Find where the given text appears and provide that cell's center as (X, Y) coordinate. 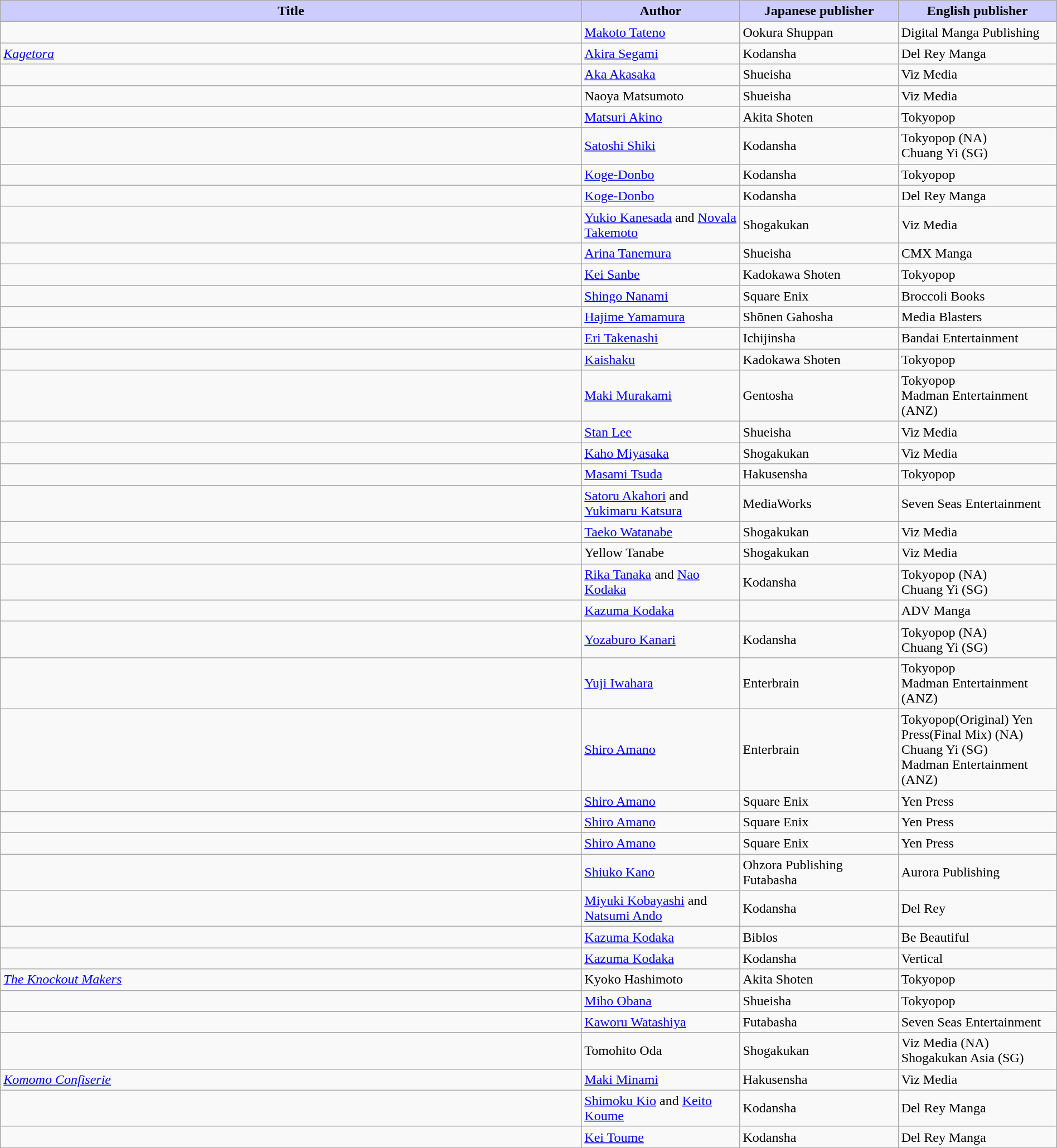
Viz Media (NA)Shogakukan Asia (SG) (977, 1050)
Be Beautiful (977, 937)
Yellow Tanabe (661, 553)
Kyoko Hashimoto (661, 980)
Broccoli Books (977, 296)
Masami Tsuda (661, 474)
Kaworu Watashiya (661, 1022)
Biblos (819, 937)
Satoru Akahori and Yukimaru Katsura (661, 503)
Ichijinsha (819, 338)
Media Blasters (977, 317)
Stan Lee (661, 432)
Taeko Watanabe (661, 532)
Makoto Tateno (661, 32)
MediaWorks (819, 503)
Vertical (977, 958)
Miyuki Kobayashi and Natsumi Ando (661, 909)
Maki Minami (661, 1079)
Yukio Kanesada and Novala Takemoto (661, 224)
CMX Manga (977, 253)
Tokyopop (NA)Chuang Yi (SG) (977, 146)
Naoya Matsumoto (661, 96)
Komomo Confiserie (291, 1079)
Yuji Iwahara (661, 683)
Tomohito Oda (661, 1050)
Rika Tanaka and Nao Kodaka (661, 582)
Digital Manga Publishing (977, 32)
Miho Obana (661, 1001)
Kagetora (291, 54)
Akira Segami (661, 54)
Futabasha (819, 1022)
Author (661, 11)
Bandai Entertainment (977, 338)
Shimoku Kio and Keito Koume (661, 1108)
The Knockout Makers (291, 980)
Matsuri Akino (661, 117)
Kaishaku (661, 360)
Shiuko Kano (661, 872)
Kei Sanbe (661, 274)
Yozaburo Kanari (661, 639)
Ohzora Publishing Futabasha (819, 872)
Aka Akasaka (661, 75)
Tokyopop(Original) Yen Press(Final Mix) (NA) Chuang Yi (SG) Madman Entertainment (ANZ) (977, 749)
Title (291, 11)
Japanese publisher (819, 11)
Kei Toume (661, 1137)
Eri Takenashi (661, 338)
Maki Murakami (661, 396)
Gentosha (819, 396)
Ookura Shuppan (819, 32)
English publisher (977, 11)
Satoshi Shiki (661, 146)
ADV Manga (977, 611)
Kaho Miyasaka (661, 453)
Aurora Publishing (977, 872)
Shingo Nanami (661, 296)
Del Rey (977, 909)
Arina Tanemura (661, 253)
Shōnen Gahosha (819, 317)
Hajime Yamamura (661, 317)
